Capture the cell that displays the provided text and extract its [X, Y] central coordinate. 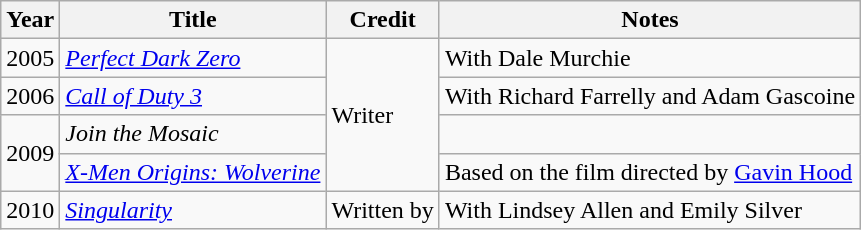
2010 [30, 210]
Writer [382, 115]
2005 [30, 58]
Title [193, 20]
Written by [382, 210]
With Dale Murchie [650, 58]
X-Men Origins: Wolverine [193, 172]
2009 [30, 153]
2006 [30, 96]
Based on the film directed by Gavin Hood [650, 172]
Call of Duty 3 [193, 96]
With Lindsey Allen and Emily Silver [650, 210]
With Richard Farrelly and Adam Gascoine [650, 96]
Notes [650, 20]
Perfect Dark Zero [193, 58]
Year [30, 20]
Join the Mosaic [193, 134]
Credit [382, 20]
Singularity [193, 210]
